Output the (x, y) coordinate of the center of the cell containing the given text.  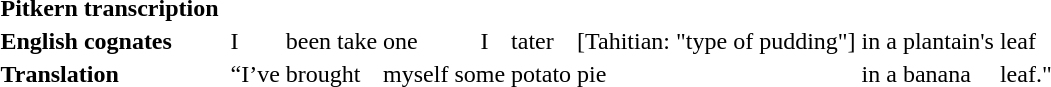
one (429, 41)
plantain's (948, 41)
a (892, 41)
tater (542, 41)
[Tahitian: "type of pudding"] (717, 41)
take (358, 41)
been (308, 41)
in (871, 41)
